Find where the given text appears and provide that cell's center as [X, Y] coordinate. 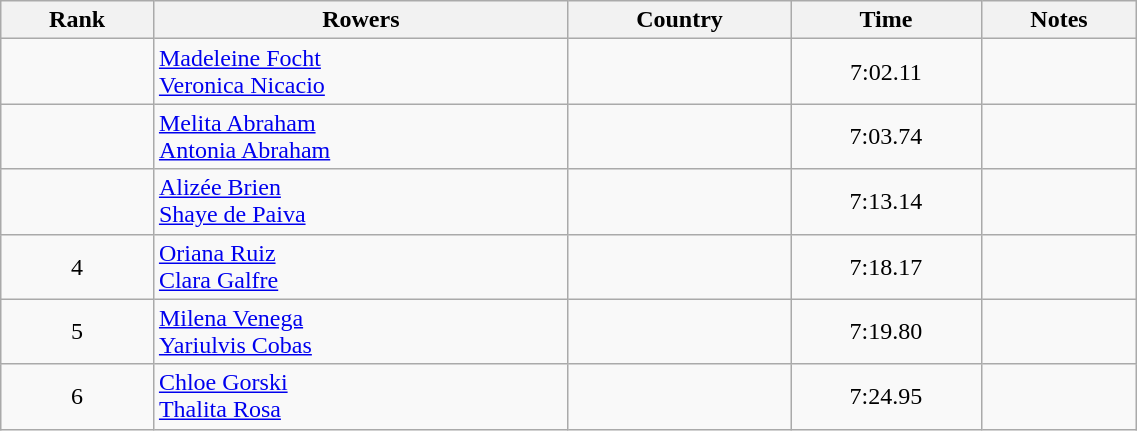
5 [78, 332]
7:19.80 [886, 332]
7:13.14 [886, 202]
Milena VenegaYariulvis Cobas [360, 332]
Time [886, 20]
Country [679, 20]
Alizée BrienShaye de Paiva [360, 202]
6 [78, 396]
7:24.95 [886, 396]
Oriana RuizClara Galfre [360, 266]
Notes [1059, 20]
Melita AbrahamAntonia Abraham [360, 136]
7:02.11 [886, 72]
Chloe GorskiThalita Rosa [360, 396]
7:03.74 [886, 136]
Rowers [360, 20]
Madeleine FochtVeronica Nicacio [360, 72]
7:18.17 [886, 266]
Rank [78, 20]
4 [78, 266]
